Return the (x, y) coordinate for the center point of the cell that contains the specified text.  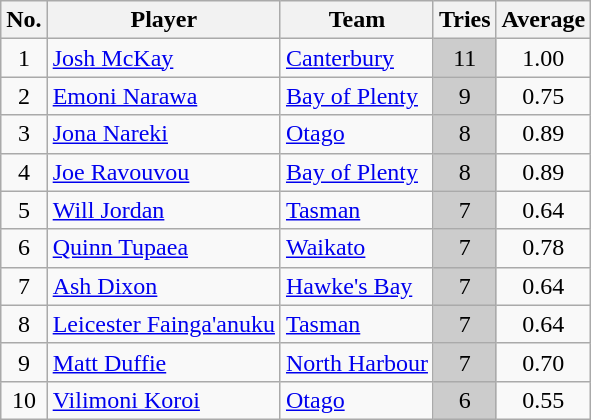
4 (24, 172)
1 (24, 58)
11 (464, 58)
Quinn Tupaea (164, 248)
0.75 (544, 96)
2 (24, 96)
Tries (464, 20)
Waikato (356, 248)
5 (24, 210)
10 (24, 400)
North Harbour (356, 362)
0.78 (544, 248)
Matt Duffie (164, 362)
Leicester Fainga'anuku (164, 324)
Vilimoni Koroi (164, 400)
1.00 (544, 58)
Emoni Narawa (164, 96)
Jona Nareki (164, 134)
Average (544, 20)
Team (356, 20)
Hawke's Bay (356, 286)
0.55 (544, 400)
Joe Ravouvou (164, 172)
Ash Dixon (164, 286)
Will Jordan (164, 210)
0.70 (544, 362)
No. (24, 20)
Josh McKay (164, 58)
Player (164, 20)
3 (24, 134)
Canterbury (356, 58)
